Search for the cell housing the specified text and yield its [X, Y] center coordinate. 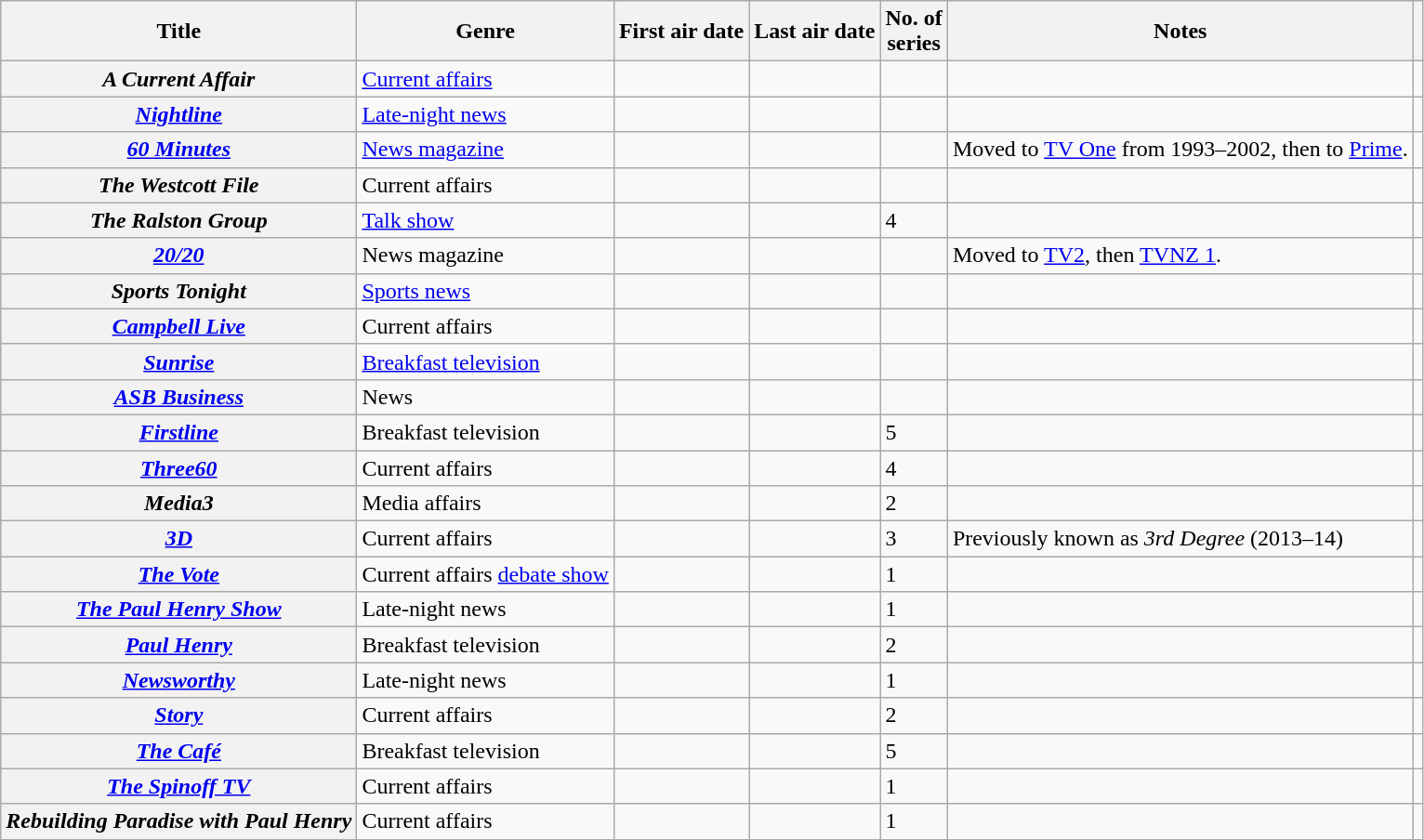
Sports Tonight [178, 291]
Three60 [178, 467]
Moved to TV2, then TVNZ 1. [1180, 256]
The Paul Henry Show [178, 610]
First air date [680, 32]
60 Minutes [178, 150]
20/20 [178, 256]
Story [178, 715]
The Spinoff TV [178, 786]
The Ralston Group [178, 220]
Sunrise [178, 361]
The Westcott File [178, 185]
Genre [485, 32]
ASB Business [178, 397]
Newsworthy [178, 680]
Media3 [178, 504]
The Café [178, 751]
Rebuilding Paradise with Paul Henry [178, 821]
Title [178, 32]
Firstline [178, 432]
Notes [1180, 32]
Sports news [485, 291]
The Vote [178, 574]
Current affairs debate show [485, 574]
Nightline [178, 114]
Last air date [814, 32]
A Current Affair [178, 79]
News [485, 397]
Paul Henry [178, 645]
3D [178, 539]
Talk show [485, 220]
3 [914, 539]
No. ofseries [914, 32]
Moved to TV One from 1993–2002, then to Prime. [1180, 150]
Previously known as 3rd Degree (2013–14) [1180, 539]
Media affairs [485, 504]
Campbell Live [178, 326]
